Pinpoint the cell where the given text exists, returning its [X, Y] midpoint coordinate. 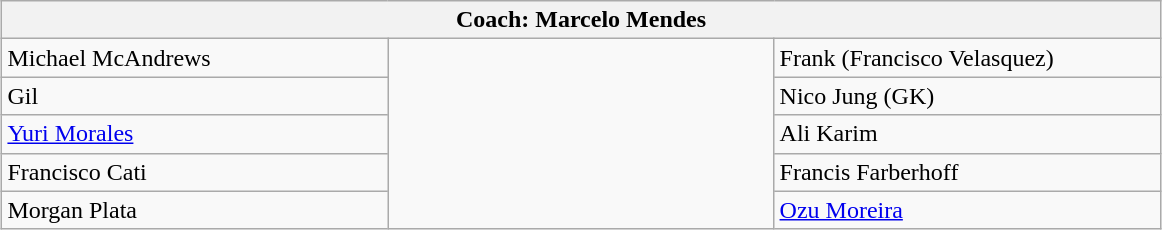
Yuri Morales [195, 134]
Gil [195, 96]
Francis Farberhoff [967, 172]
Francisco Cati [195, 172]
Ozu Moreira [967, 210]
Nico Jung (GK) [967, 96]
Frank (Francisco Velasquez) [967, 58]
Michael McAndrews [195, 58]
Morgan Plata [195, 210]
Ali Karim [967, 134]
Coach: Marcelo Mendes [581, 20]
